For the text-containing cell, return its midpoint in (X, Y) coordinate format. 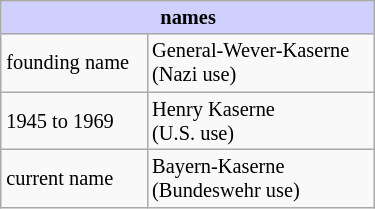
1945 to 1969 (74, 121)
Henry Kaserne(U.S. use) (261, 121)
current name (74, 179)
names (188, 18)
founding name (74, 63)
Bayern-Kaserne(Bundeswehr use) (261, 179)
General-Wever-Kaserne(Nazi use) (261, 63)
